Find where the given text appears and provide that cell's center as (X, Y) coordinate. 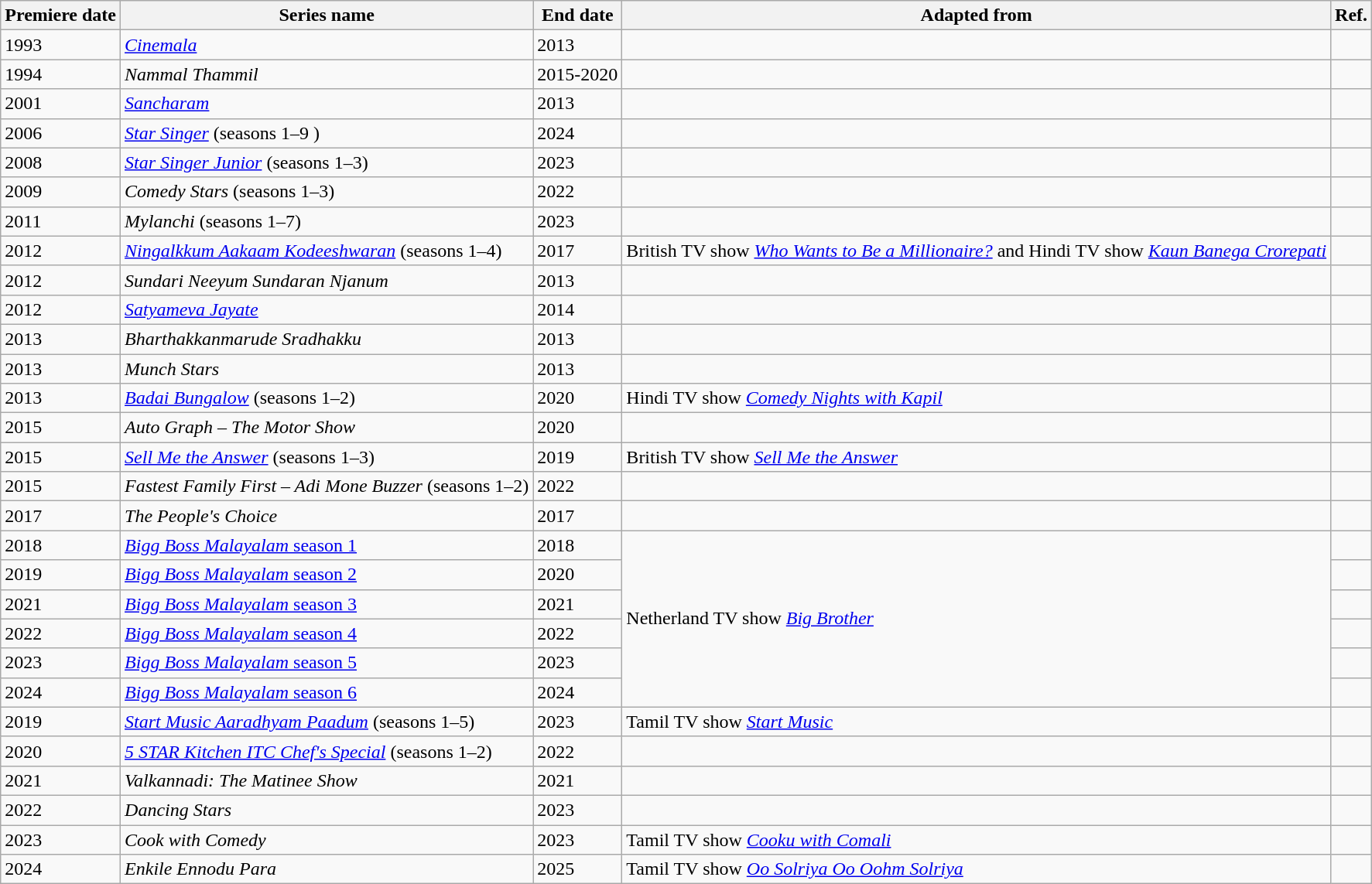
Bigg Boss Malayalam season 3 (327, 604)
Munch Stars (327, 369)
Series name (327, 15)
Cook with Comedy (327, 839)
2011 (60, 221)
Ref. (1351, 15)
Cinemala (327, 45)
2025 (577, 869)
Start Music Aaradhyam Paadum (seasons 1–5) (327, 722)
Tamil TV show Oo Solriya Oo Oohm Solriya (977, 869)
1993 (60, 45)
Auto Graph – The Motor Show (327, 428)
Ningalkkum Aakaam Kodeeshwaran (seasons 1–4) (327, 251)
Nammal Thammil (327, 74)
Adapted from (977, 15)
Sancharam (327, 104)
Premiere date (60, 15)
Tamil TV show Cooku with Comali (977, 839)
British TV show Sell Me the Answer (977, 457)
2008 (60, 162)
2015-2020 (577, 74)
Hindi TV show Comedy Nights with Kapil (977, 398)
Sundari Neeyum Sundaran Njanum (327, 280)
Badai Bungalow (seasons 1–2) (327, 398)
2001 (60, 104)
Bigg Boss Malayalam season 1 (327, 545)
Mylanchi (seasons 1–7) (327, 221)
5 STAR Kitchen ITC Chef's Special (seasons 1–2) (327, 751)
2009 (60, 192)
British TV show Who Wants to Be a Millionaire? and Hindi TV show Kaun Banega Crorepati (977, 251)
2006 (60, 133)
Tamil TV show Start Music (977, 722)
Bigg Boss Malayalam season 2 (327, 575)
Bigg Boss Malayalam season 5 (327, 663)
Star Singer Junior (seasons 1–3) (327, 162)
1994 (60, 74)
Enkile Ennodu Para (327, 869)
2014 (577, 309)
Bigg Boss Malayalam season 4 (327, 633)
Sell Me the Answer (seasons 1–3) (327, 457)
The People's Choice (327, 516)
Valkannadi: The Matinee Show (327, 780)
Bigg Boss Malayalam season 6 (327, 692)
Comedy Stars (seasons 1–3) (327, 192)
Star Singer (seasons 1–9 ) (327, 133)
Satyameva Jayate (327, 309)
Dancing Stars (327, 810)
Netherland TV show Big Brother (977, 619)
Fastest Family First – Adi Mone Buzzer (seasons 1–2) (327, 486)
End date (577, 15)
Bharthakkanmarude Sradhakku (327, 339)
